Provide the [x, y] coordinate of the cell's center where the given text is located.  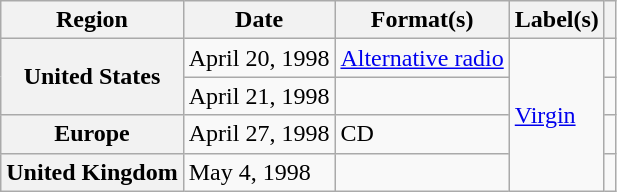
Virgin [556, 115]
Date [259, 20]
United Kingdom [92, 172]
April 20, 1998 [259, 58]
Alternative radio [422, 58]
April 27, 1998 [259, 134]
Europe [92, 134]
Label(s) [556, 20]
United States [92, 77]
May 4, 1998 [259, 172]
Region [92, 20]
CD [422, 134]
April 21, 1998 [259, 96]
Format(s) [422, 20]
